For the text-containing cell, return its midpoint in (x, y) coordinate format. 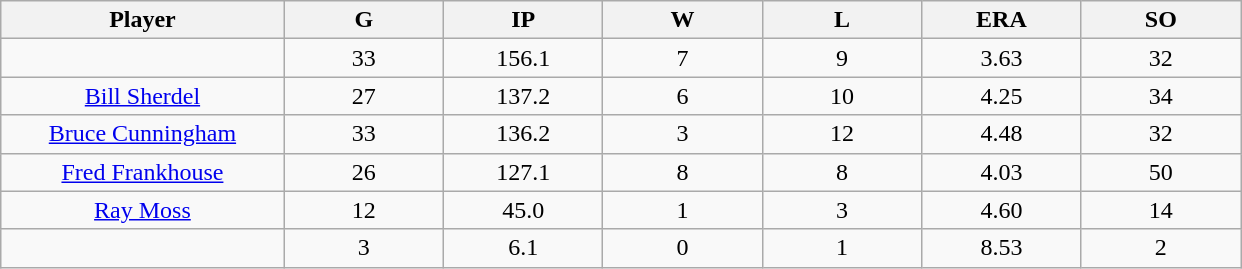
Bill Sherdel (142, 96)
ERA (1002, 20)
Player (142, 20)
10 (842, 96)
4.60 (1002, 210)
6.1 (524, 248)
156.1 (524, 58)
3.63 (1002, 58)
45.0 (524, 210)
137.2 (524, 96)
SO (1160, 20)
L (842, 20)
127.1 (524, 172)
4.48 (1002, 134)
W (682, 20)
136.2 (524, 134)
2 (1160, 248)
27 (364, 96)
Fred Frankhouse (142, 172)
G (364, 20)
Bruce Cunningham (142, 134)
26 (364, 172)
14 (1160, 210)
50 (1160, 172)
34 (1160, 96)
0 (682, 248)
IP (524, 20)
4.03 (1002, 172)
9 (842, 58)
Ray Moss (142, 210)
7 (682, 58)
4.25 (1002, 96)
6 (682, 96)
8.53 (1002, 248)
